Return (X, Y) of the center of cell containing provided text 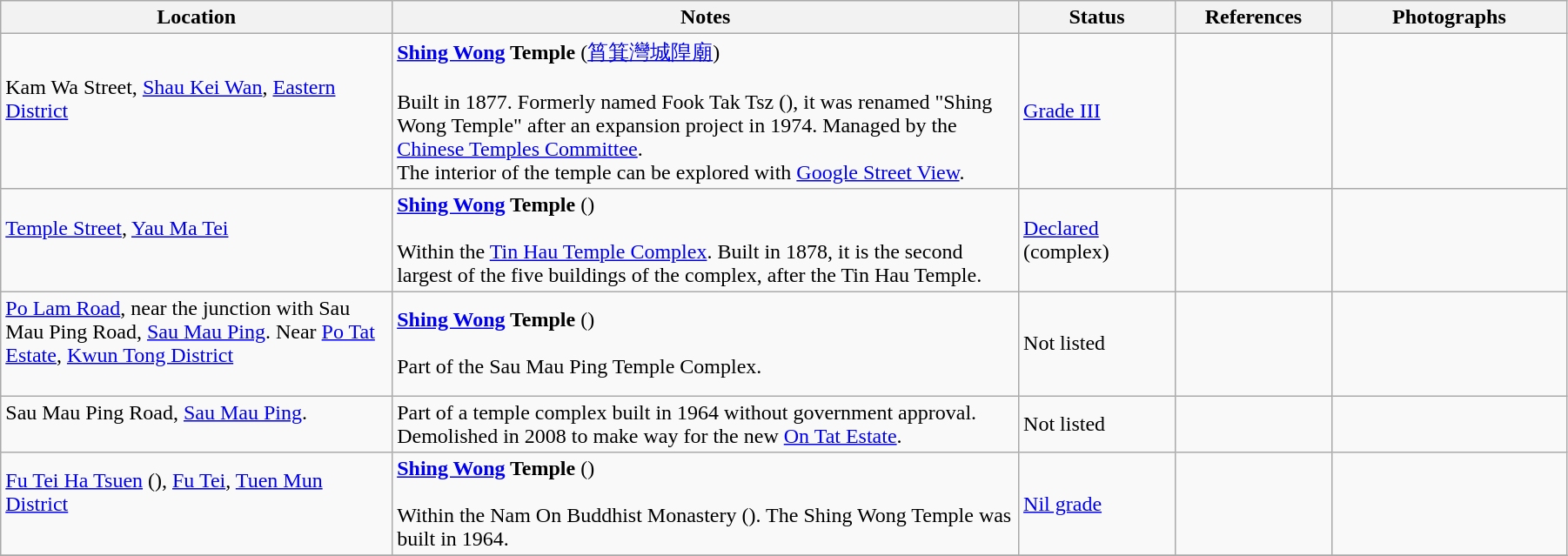
Location (197, 17)
Fu Tei Ha Tsuen (), Fu Tei, Tuen Mun District (197, 505)
Sau Mau Ping Road, Sau Mau Ping. (197, 423)
Grade III (1097, 111)
Photographs (1449, 17)
Nil grade (1097, 505)
Status (1097, 17)
Kam Wa Street, Shau Kei Wan, Eastern District (197, 111)
Part of a temple complex built in 1964 without government approval. Demolished in 2008 to make way for the new On Tat Estate. (706, 423)
Shing Wong Temple ()Part of the Sau Mau Ping Temple Complex. (706, 343)
References (1253, 17)
Shing Wong Temple ()Within the Nam On Buddhist Monastery (). The Shing Wong Temple was built in 1964. (706, 505)
Notes (706, 17)
Temple Street, Yau Ma Tei (197, 240)
Po Lam Road, near the junction with Sau Mau Ping Road, Sau Mau Ping. Near Po Tat Estate, Kwun Tong District (197, 343)
Declared(complex) (1097, 240)
